Output the (X, Y) coordinate of the center of the cell containing the given text.  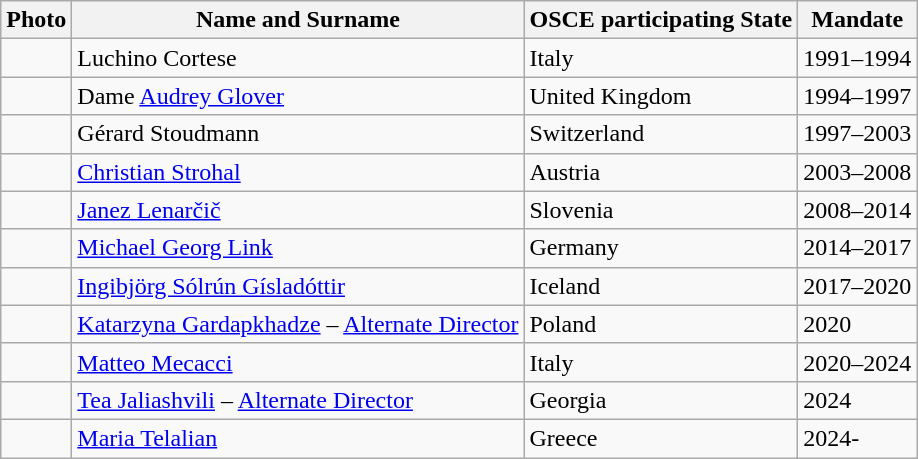
2008–2014 (858, 210)
2003–2008 (858, 172)
2014–2017 (858, 248)
Christian Strohal (298, 172)
1997–2003 (858, 134)
Slovenia (661, 210)
Tea Jaliashvili – Alternate Director (298, 400)
1994–1997 (858, 96)
2020 (858, 324)
Austria (661, 172)
Matteo Mecacci (298, 362)
Name and Surname (298, 20)
Katarzyna Gardapkhadze – Alternate Director (298, 324)
United Kingdom (661, 96)
2017–2020 (858, 286)
Ingibjörg Sólrún Gísladóttir (298, 286)
Janez Lenarčič (298, 210)
Luchino Cortese (298, 58)
Poland (661, 324)
Iceland (661, 286)
Switzerland (661, 134)
Michael Georg Link (298, 248)
Greece (661, 438)
1991–1994 (858, 58)
Gérard Stoudmann (298, 134)
OSCE participating State (661, 20)
Mandate (858, 20)
Georgia (661, 400)
2020–2024 (858, 362)
2024- (858, 438)
Dame Audrey Glover (298, 96)
Maria Telalian (298, 438)
2024 (858, 400)
Photo (36, 20)
Germany (661, 248)
